Find where the given text appears and provide that cell's center as [x, y] coordinate. 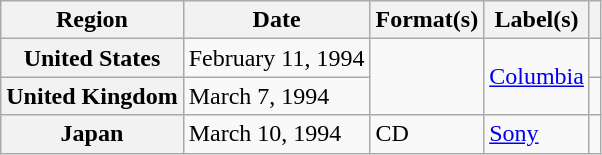
March 10, 1994 [276, 134]
United States [92, 58]
Date [276, 20]
February 11, 1994 [276, 58]
March 7, 1994 [276, 96]
Japan [92, 134]
Format(s) [427, 20]
Label(s) [537, 20]
Region [92, 20]
United Kingdom [92, 96]
Sony [537, 134]
Columbia [537, 77]
CD [427, 134]
